Extract the [X, Y] coordinate from the center of the cell holding the provided text.  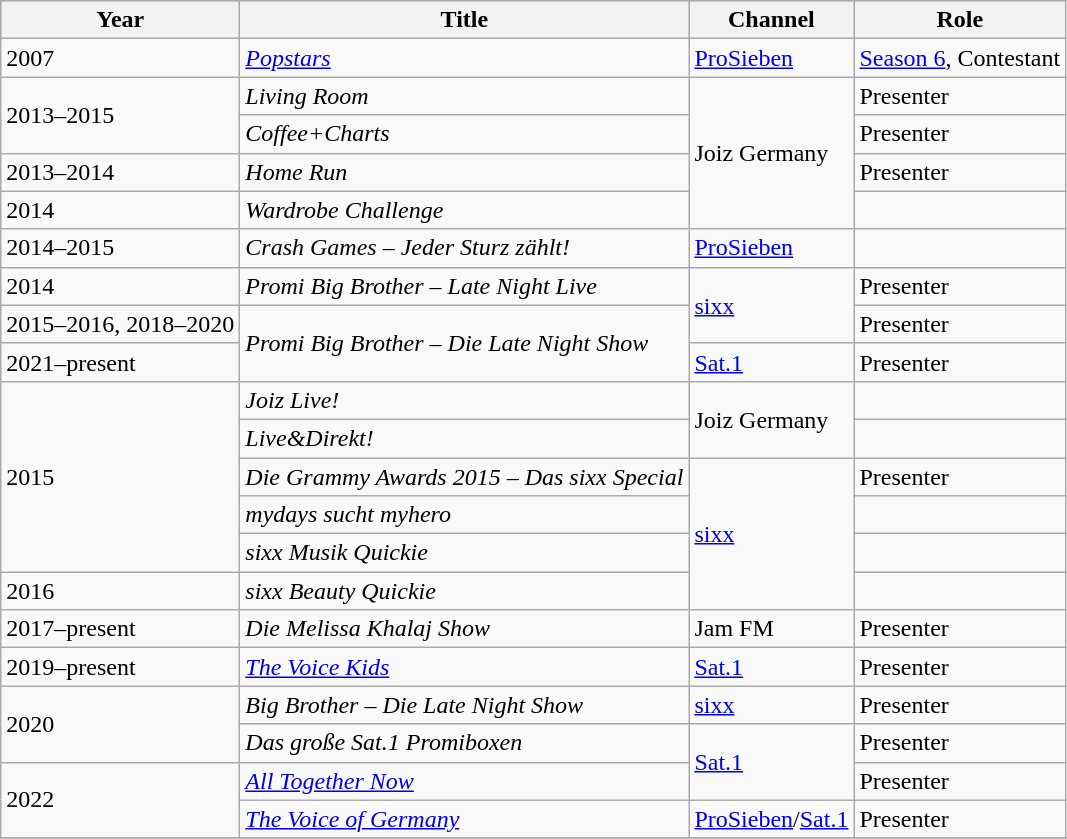
2015 [120, 476]
2019–present [120, 667]
Year [120, 20]
sixx Beauty Quickie [464, 591]
Live&Direkt! [464, 438]
Promi Big Brother – Late Night Live [464, 286]
Title [464, 20]
Living Room [464, 96]
2017–present [120, 629]
Role [960, 20]
2013–2015 [120, 115]
Promi Big Brother – Die Late Night Show [464, 343]
2021–present [120, 362]
Jam FM [772, 629]
sixx Musik Quickie [464, 553]
Popstars [464, 58]
Season 6, Contestant [960, 58]
2007 [120, 58]
Die Melissa Khalaj Show [464, 629]
2020 [120, 724]
ProSieben/Sat.1 [772, 819]
Die Grammy Awards 2015 – Das sixx Special [464, 477]
Channel [772, 20]
2016 [120, 591]
2013–2014 [120, 172]
Joiz Live! [464, 400]
Coffee+Charts [464, 134]
Crash Games – Jeder Sturz zählt! [464, 248]
2022 [120, 800]
Big Brother – Die Late Night Show [464, 705]
Home Run [464, 172]
The Voice of Germany [464, 819]
Wardrobe Challenge [464, 210]
Das große Sat.1 Promiboxen [464, 743]
2014–2015 [120, 248]
All Together Now [464, 781]
2015–2016, 2018–2020 [120, 324]
The Voice Kids [464, 667]
mydays sucht myhero [464, 515]
